Output the [X, Y] coordinate of the center of the cell containing the given text.  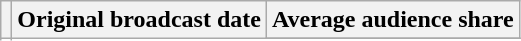
Average audience share [392, 20]
Original broadcast date [140, 20]
